Return the [X, Y] coordinate for the center point of the cell that contains the specified text.  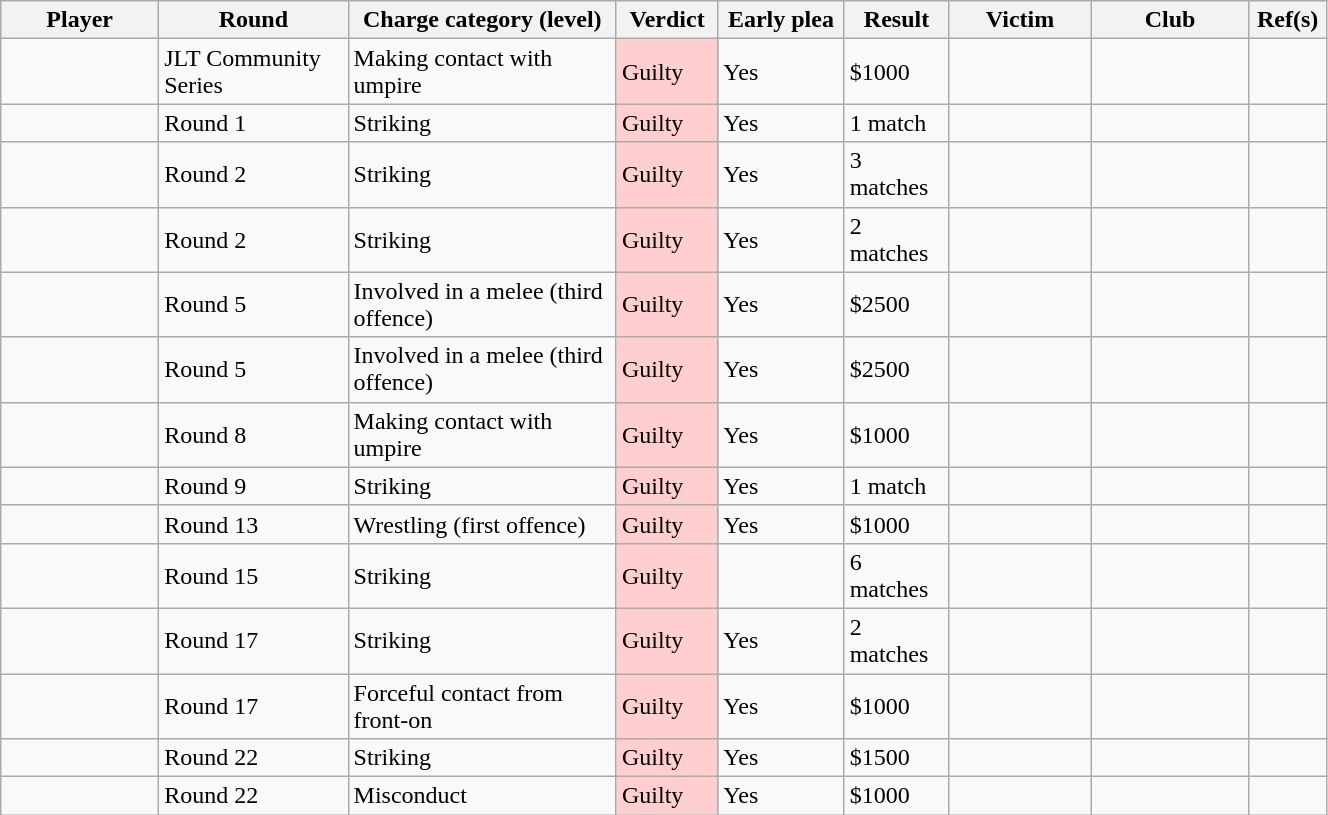
Forceful contact from front-on [482, 706]
JLT Community Series [254, 72]
Round 15 [254, 576]
Victim [1020, 20]
Club [1170, 20]
3 matches [896, 174]
Player [80, 20]
Round [254, 20]
Ref(s) [1288, 20]
Round 9 [254, 486]
Round 13 [254, 524]
Misconduct [482, 796]
Charge category (level) [482, 20]
Wrestling (first offence) [482, 524]
6 matches [896, 576]
Verdict [666, 20]
$1500 [896, 758]
Round 1 [254, 123]
Early plea [781, 20]
Result [896, 20]
Round 8 [254, 434]
